Find where the given text appears and provide that cell's center as (X, Y) coordinate. 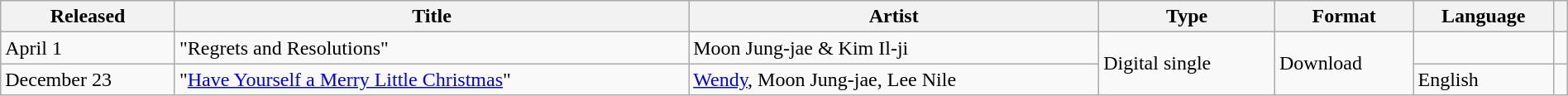
Title (432, 17)
"Have Yourself a Merry Little Christmas" (432, 79)
Wendy, Moon Jung-jae, Lee Nile (894, 79)
Language (1484, 17)
December 23 (88, 79)
Moon Jung-jae & Kim Il-ji (894, 48)
Format (1343, 17)
April 1 (88, 48)
Type (1188, 17)
Artist (894, 17)
English (1484, 79)
Digital single (1188, 64)
Released (88, 17)
Download (1343, 64)
"Regrets and Resolutions" (432, 48)
